For the text-containing cell, return its midpoint in [x, y] coordinate format. 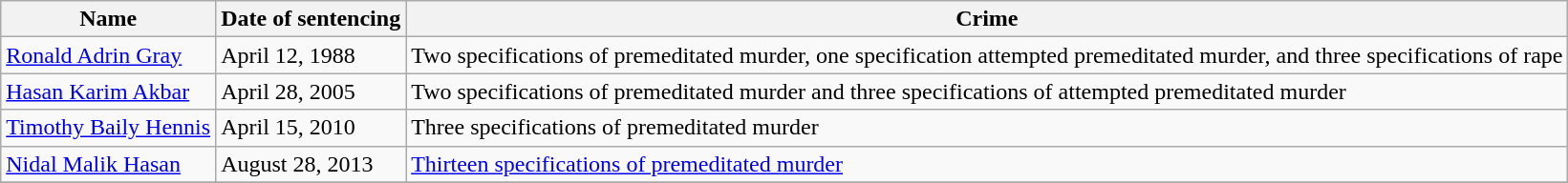
Two specifications of premeditated murder and three specifications of attempted premeditated murder [987, 91]
August 28, 2013 [311, 164]
Nidal Malik Hasan [109, 164]
April 12, 1988 [311, 55]
Timothy Baily Hennis [109, 128]
Ronald Adrin Gray [109, 55]
Hasan Karim Akbar [109, 91]
Thirteen specifications of premeditated murder [987, 164]
Two specifications of premeditated murder, one specification attempted premeditated murder, and three specifications of rape [987, 55]
Date of sentencing [311, 19]
April 28, 2005 [311, 91]
Crime [987, 19]
Name [109, 19]
Three specifications of premeditated murder [987, 128]
April 15, 2010 [311, 128]
